Output the (x, y) coordinate of the center of the cell containing the given text.  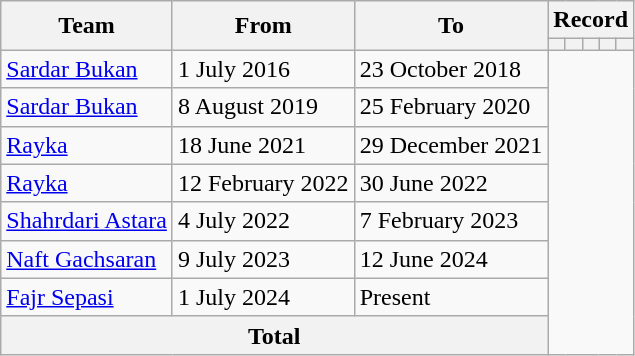
From (263, 26)
Naft Gachsaran (87, 259)
1 July 2024 (263, 297)
To (451, 26)
9 July 2023 (263, 259)
18 June 2021 (263, 145)
4 July 2022 (263, 221)
Team (87, 26)
Fajr Sepasi (87, 297)
Present (451, 297)
8 August 2019 (263, 107)
1 July 2016 (263, 69)
12 February 2022 (263, 183)
Shahrdari Astara (87, 221)
7 February 2023 (451, 221)
30 June 2022 (451, 183)
25 February 2020 (451, 107)
29 December 2021 (451, 145)
23 October 2018 (451, 69)
Total (274, 335)
Record (591, 20)
12 June 2024 (451, 259)
